Pinpoint the cell where the given text exists, returning its [x, y] midpoint coordinate. 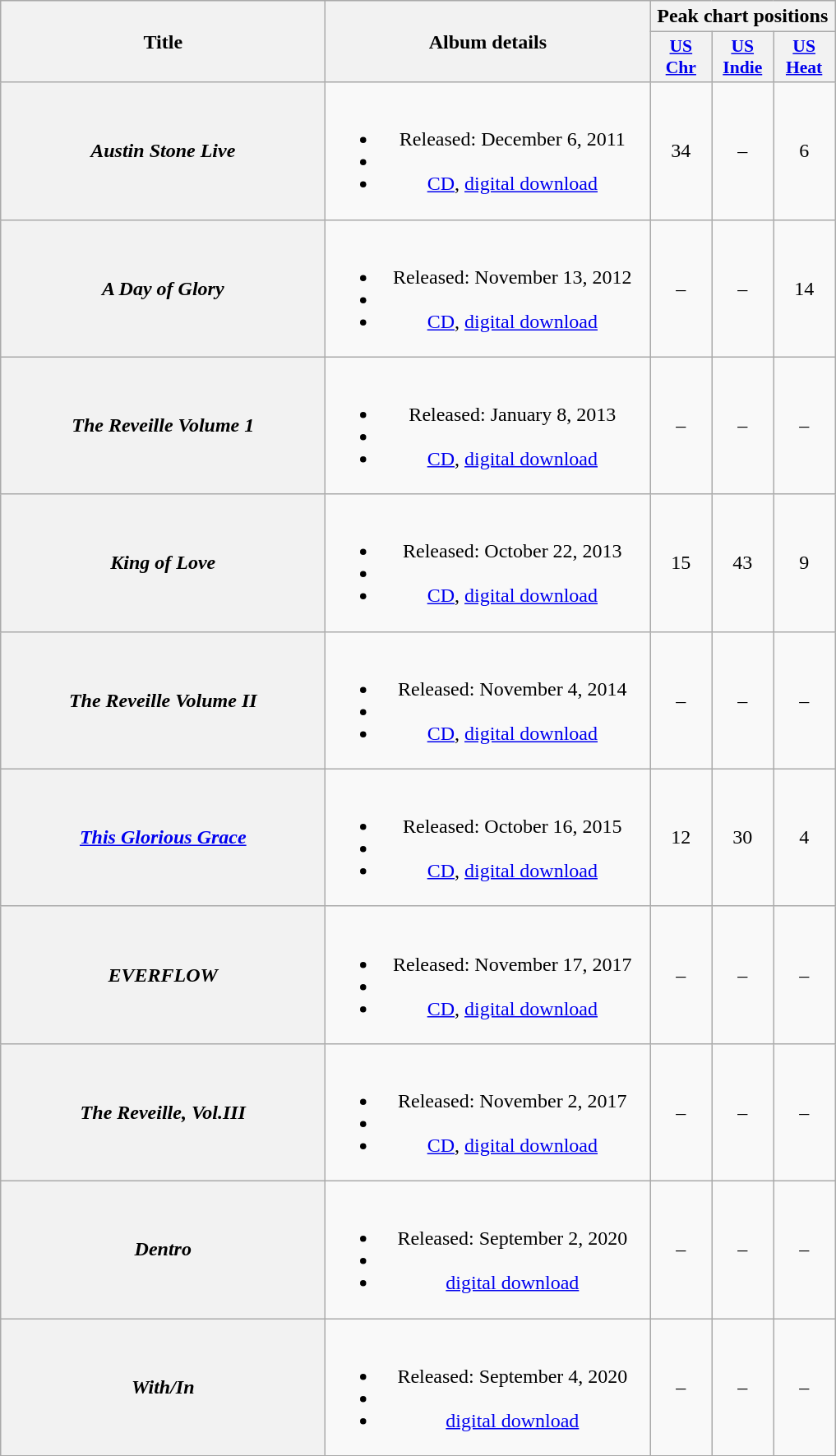
With/In [163, 1388]
34 [681, 151]
Released: January 8, 2013CD, digital download [488, 426]
The Reveille, Vol.III [163, 1112]
Title [163, 41]
Austin Stone Live [163, 151]
A Day of Glory [163, 288]
12 [681, 837]
The Reveille Volume 1 [163, 426]
14 [804, 288]
Released: October 16, 2015CD, digital download [488, 837]
King of Love [163, 562]
Released: November 17, 2017CD, digital download [488, 975]
Released: November 2, 2017CD, digital download [488, 1112]
Dentro [163, 1250]
9 [804, 562]
USIndie [743, 58]
Released: September 2, 2020digital download [488, 1250]
The Reveille Volume II [163, 700]
Released: December 6, 2011CD, digital download [488, 151]
Album details [488, 41]
30 [743, 837]
4 [804, 837]
USHeat [804, 58]
Released: November 13, 2012CD, digital download [488, 288]
43 [743, 562]
Peak chart positions [743, 16]
Released: October 22, 2013CD, digital download [488, 562]
Released: September 4, 2020digital download [488, 1388]
Released: November 4, 2014CD, digital download [488, 700]
USChr [681, 58]
EVERFLOW [163, 975]
15 [681, 562]
6 [804, 151]
This Glorious Grace [163, 837]
